Capture the cell that displays the provided text and extract its [X, Y] central coordinate. 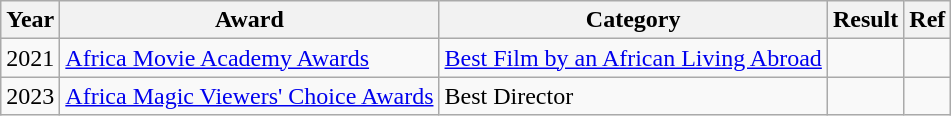
Best Film by an African Living Abroad [633, 58]
Africa Movie Academy Awards [250, 58]
Ref [928, 20]
2021 [30, 58]
Best Director [633, 96]
Category [633, 20]
Africa Magic Viewers' Choice Awards [250, 96]
2023 [30, 96]
Result [865, 20]
Year [30, 20]
Award [250, 20]
